Extract the [X, Y] coordinate from the center of the cell holding the provided text.  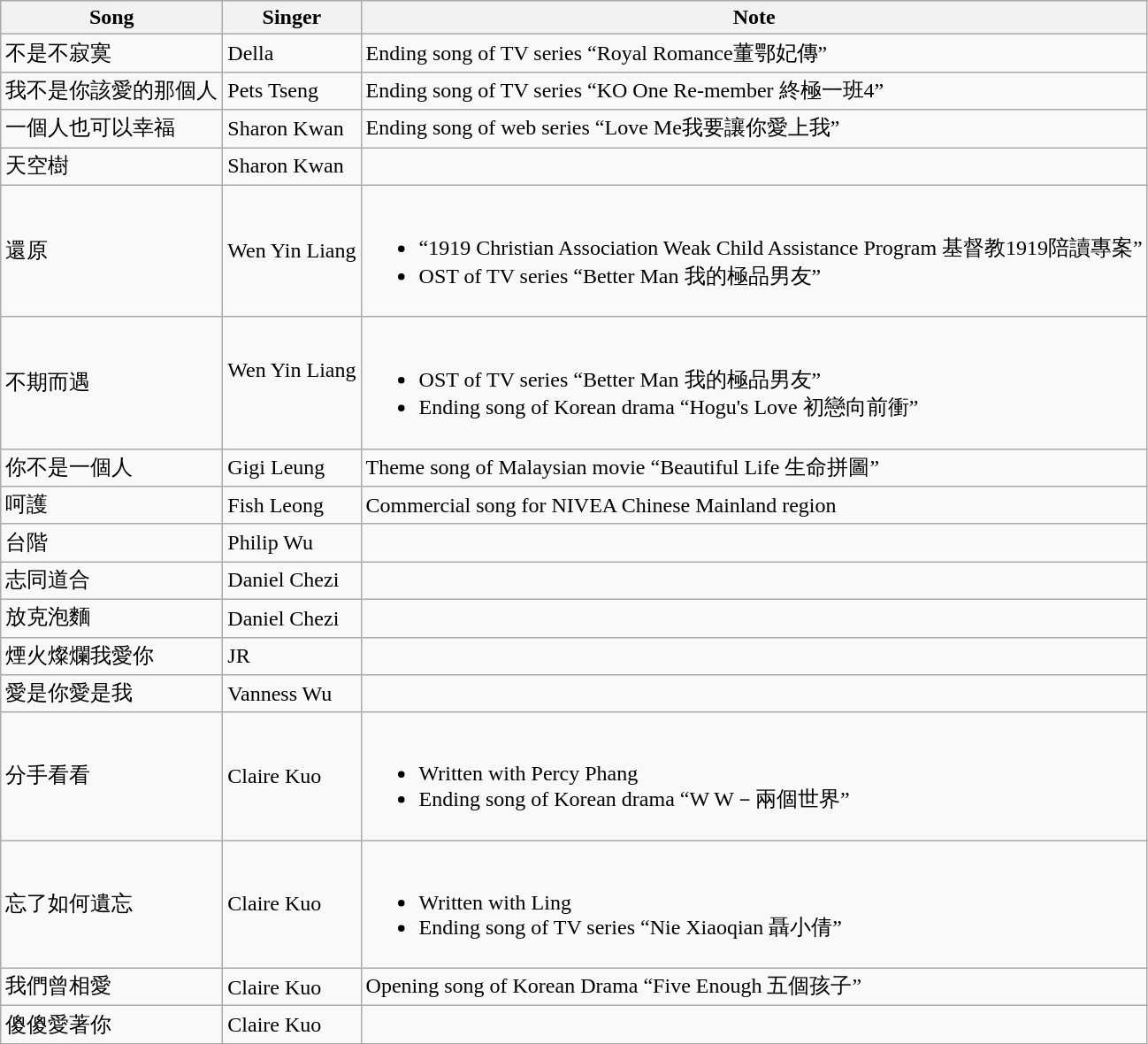
天空樹 [111, 166]
Gigi Leung [292, 467]
你不是一個人 [111, 467]
忘了如何遺忘 [111, 904]
Note [754, 18]
Della [292, 53]
JR [292, 656]
志同道合 [111, 580]
分手看看 [111, 777]
我們曾相愛 [111, 987]
呵護 [111, 506]
“1919 Christian Association Weak Child Assistance Program 基督教1919陪讀專案”OST of TV series “Better Man 我的極品男友” [754, 251]
Written with LingEnding song of TV series “Nie Xiaoqian 聶小倩” [754, 904]
傻傻愛著你 [111, 1025]
Ending song of TV series “Royal Romance董鄂妃傳” [754, 53]
放克泡麵 [111, 618]
Written with Percy PhangEnding song of Korean drama “W W－兩個世界” [754, 777]
Song [111, 18]
Pets Tseng [292, 90]
Philip Wu [292, 543]
Theme song of Malaysian movie “Beautiful Life 生命拼圖” [754, 467]
Singer [292, 18]
OST of TV series “Better Man 我的極品男友”Ending song of Korean drama “Hogu's Love 初戀向前衝” [754, 382]
一個人也可以幸福 [111, 129]
Ending song of web series “Love Me我要讓你愛上我” [754, 129]
Vanness Wu [292, 694]
Fish Leong [292, 506]
Ending song of TV series “KO One Re-member 終極一班4” [754, 90]
我不是你該愛的那個人 [111, 90]
台階 [111, 543]
煙火燦爛我愛你 [111, 656]
Opening song of Korean Drama “Five Enough 五個孩子” [754, 987]
不是不寂寞 [111, 53]
愛是你愛是我 [111, 694]
還原 [111, 251]
Commercial song for NIVEA Chinese Mainland region [754, 506]
不期而遇 [111, 382]
